Identify which cell holds the provided text, then report its [X, Y] central coordinate. 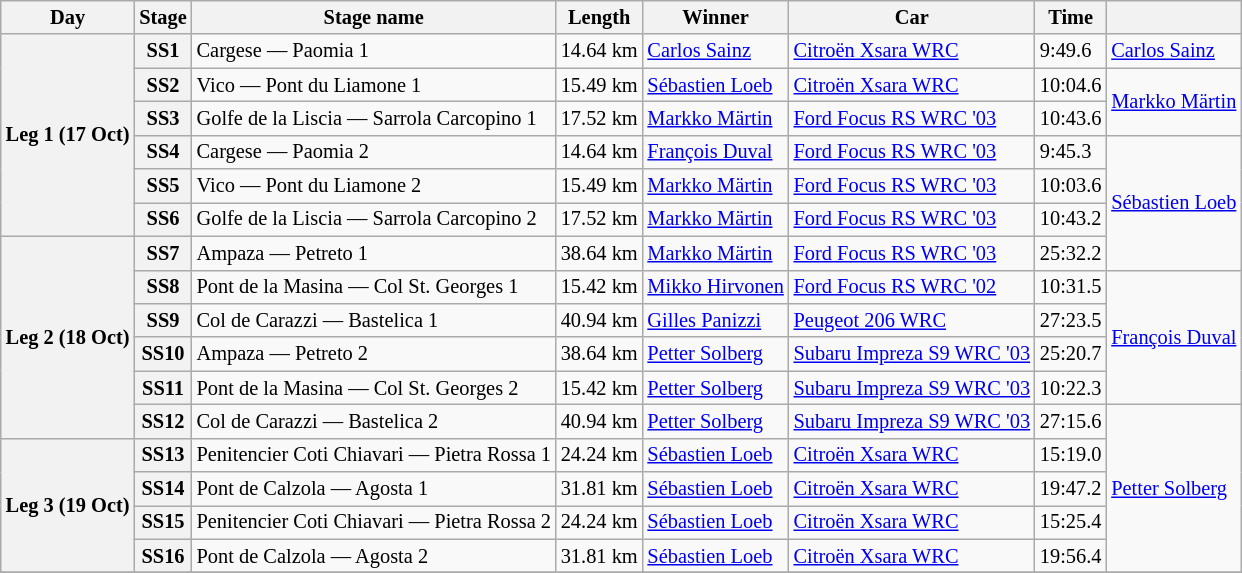
Golfe de la Liscia — Sarrola Carcopino 2 [374, 219]
SS13 [162, 455]
Cargese — Paomia 2 [374, 152]
Winner [716, 17]
9:45.3 [1070, 152]
SS8 [162, 287]
Leg 2 (18 Oct) [68, 337]
19:56.4 [1070, 556]
Leg 1 (17 Oct) [68, 135]
SS2 [162, 85]
SS7 [162, 253]
10:03.6 [1070, 186]
SS1 [162, 51]
Length [600, 17]
9:49.6 [1070, 51]
SS5 [162, 186]
Mikko Hirvonen [716, 287]
25:32.2 [1070, 253]
Leg 3 (19 Oct) [68, 506]
10:43.6 [1070, 118]
Col de Carazzi — Bastelica 1 [374, 320]
15:25.4 [1070, 522]
SS10 [162, 354]
SS12 [162, 421]
Time [1070, 17]
Ampaza — Petreto 1 [374, 253]
19:47.2 [1070, 489]
Col de Carazzi — Bastelica 2 [374, 421]
SS3 [162, 118]
Penitencier Coti Chiavari — Pietra Rossa 2 [374, 522]
Pont de la Masina — Col St. Georges 1 [374, 287]
SS15 [162, 522]
Stage name [374, 17]
Penitencier Coti Chiavari — Pietra Rossa 1 [374, 455]
SS16 [162, 556]
10:43.2 [1070, 219]
10:31.5 [1070, 287]
25:20.7 [1070, 354]
27:23.5 [1070, 320]
Stage [162, 17]
Ford Focus RS WRC '02 [912, 287]
27:15.6 [1070, 421]
Pont de Calzola — Agosta 1 [374, 489]
Gilles Panizzi [716, 320]
SS6 [162, 219]
SS11 [162, 388]
10:22.3 [1070, 388]
10:04.6 [1070, 85]
SS9 [162, 320]
Vico — Pont du Liamone 1 [374, 85]
15:19.0 [1070, 455]
Peugeot 206 WRC [912, 320]
Vico — Pont du Liamone 2 [374, 186]
Pont de la Masina — Col St. Georges 2 [374, 388]
Cargese — Paomia 1 [374, 51]
Day [68, 17]
Golfe de la Liscia — Sarrola Carcopino 1 [374, 118]
SS4 [162, 152]
Pont de Calzola — Agosta 2 [374, 556]
SS14 [162, 489]
Ampaza — Petreto 2 [374, 354]
Car [912, 17]
